Extract the (X, Y) coordinate from the center of the cell holding the provided text.  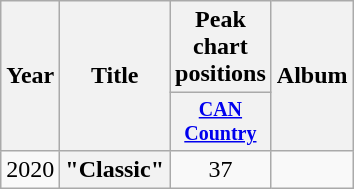
CAN Country (221, 122)
Year (30, 76)
Album (312, 76)
37 (221, 169)
"Classic" (115, 169)
Peak chartpositions (221, 47)
Title (115, 76)
2020 (30, 169)
